Capture the cell that displays the provided text and extract its [x, y] central coordinate. 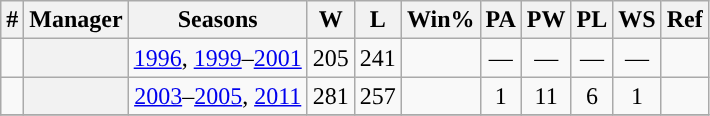
6 [592, 96]
Manager [76, 20]
PW [546, 20]
2003–2005, 2011 [218, 96]
205 [330, 58]
Seasons [218, 20]
241 [378, 58]
Win% [440, 20]
WS [637, 20]
PA [500, 20]
Ref [684, 20]
PL [592, 20]
L [378, 20]
W [330, 20]
1996, 1999–2001 [218, 58]
257 [378, 96]
281 [330, 96]
# [12, 20]
11 [546, 96]
